Find where the given text appears and provide that cell's center as (X, Y) coordinate. 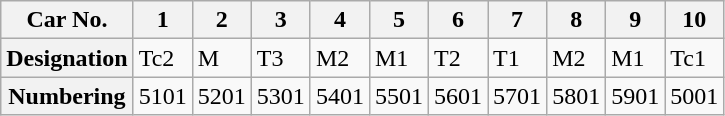
5901 (636, 96)
5301 (280, 96)
Numbering (67, 96)
5801 (576, 96)
Car No. (67, 20)
5 (398, 20)
T2 (458, 58)
1 (162, 20)
5101 (162, 96)
5401 (340, 96)
Tc1 (694, 58)
9 (636, 20)
T3 (280, 58)
7 (518, 20)
10 (694, 20)
Tc2 (162, 58)
5501 (398, 96)
M (222, 58)
5001 (694, 96)
5601 (458, 96)
Designation (67, 58)
5201 (222, 96)
T1 (518, 58)
6 (458, 20)
4 (340, 20)
2 (222, 20)
3 (280, 20)
8 (576, 20)
5701 (518, 96)
